Capture the cell that displays the provided text and extract its [X, Y] central coordinate. 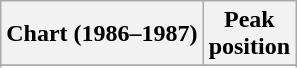
Chart (1986–1987) [102, 34]
Peakposition [249, 34]
